Determine the [x, y] coordinate at the center of the cell enclosing the given text.  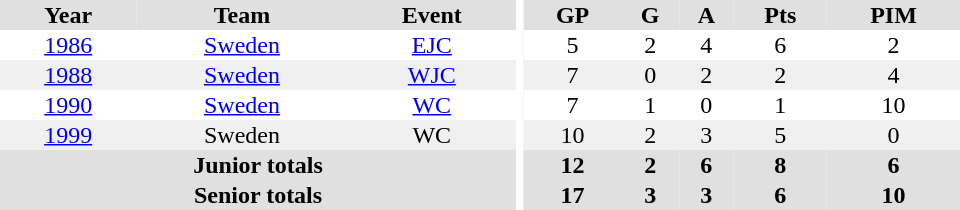
12 [572, 165]
1999 [68, 135]
GP [572, 15]
1990 [68, 105]
Year [68, 15]
1988 [68, 75]
Team [242, 15]
Event [432, 15]
G [650, 15]
EJC [432, 45]
Pts [781, 15]
A [706, 15]
8 [781, 165]
WJC [432, 75]
Junior totals [258, 165]
PIM [894, 15]
Senior totals [258, 195]
17 [572, 195]
1986 [68, 45]
